Return (X, Y) of the center of cell containing provided text 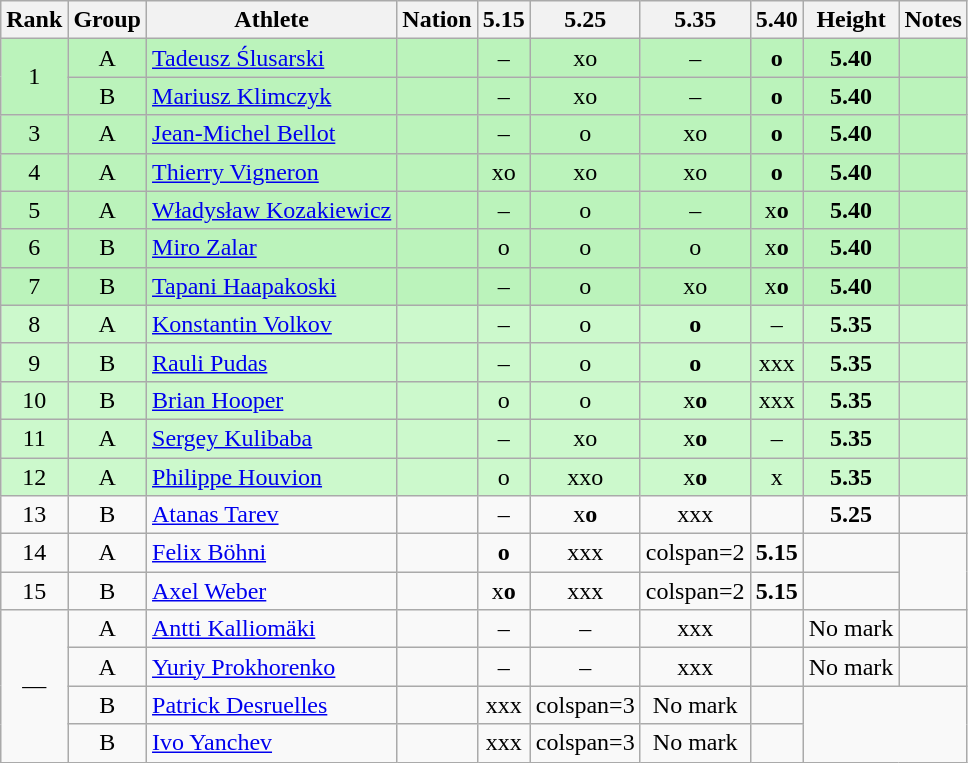
Atanas Tarev (272, 515)
4 (34, 172)
12 (34, 477)
Height (851, 20)
Group (108, 20)
Miro Zalar (272, 248)
14 (34, 553)
Konstantin Volkov (272, 324)
Rauli Pudas (272, 362)
13 (34, 515)
7 (34, 286)
9 (34, 362)
3 (34, 134)
Rank (34, 20)
Ivo Yanchev (272, 743)
10 (34, 400)
xxo (585, 477)
Philippe Houvion (272, 477)
Tadeusz Ślusarski (272, 58)
Athlete (272, 20)
Notes (933, 20)
15 (34, 591)
Antti Kalliomäki (272, 629)
Felix Böhni (272, 553)
Patrick Desruelles (272, 705)
— (34, 686)
Yuriy Prokhorenko (272, 667)
x (776, 477)
11 (34, 438)
Axel Weber (272, 591)
Nation (437, 20)
6 (34, 248)
Sergey Kulibaba (272, 438)
1 (34, 77)
8 (34, 324)
Brian Hooper (272, 400)
Tapani Haapakoski (272, 286)
Mariusz Klimczyk (272, 96)
Thierry Vigneron (272, 172)
Jean-Michel Bellot (272, 134)
5 (34, 210)
Władysław Kozakiewicz (272, 210)
